For the text-containing cell, return its midpoint in [X, Y] coordinate format. 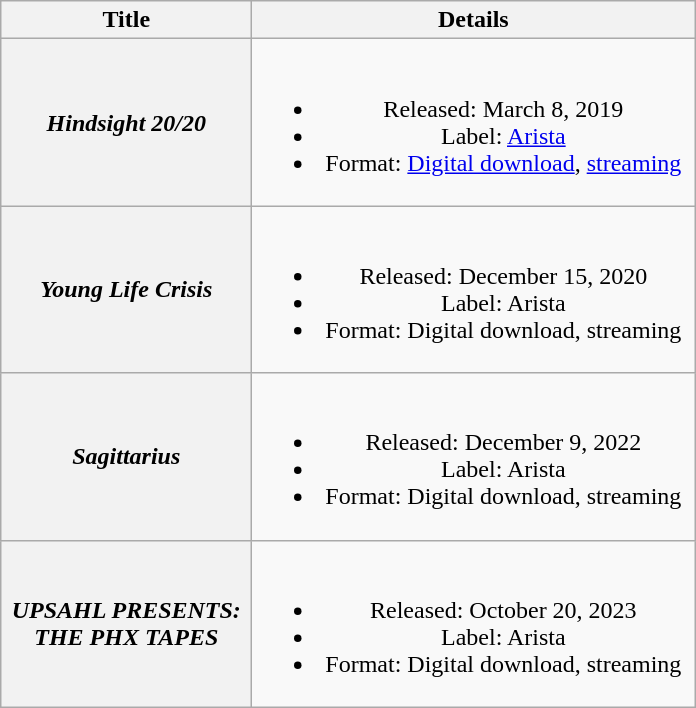
Sagittarius [126, 456]
Title [126, 20]
Released: March 8, 2019Label: AristaFormat: Digital download, streaming [474, 122]
UPSAHL PRESENTS: THE PHX TAPES [126, 624]
Released: October 20, 2023Label: AristaFormat: Digital download, streaming [474, 624]
Young Life Crisis [126, 290]
Details [474, 20]
Released: December 15, 2020Label: AristaFormat: Digital download, streaming [474, 290]
Hindsight 20/20 [126, 122]
Released: December 9, 2022Label: AristaFormat: Digital download, streaming [474, 456]
